Output the (x, y) coordinate of the center of the cell containing the given text.  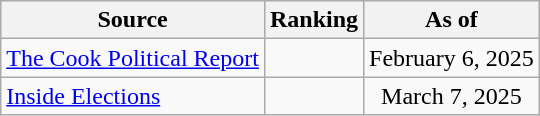
Ranking (314, 20)
Inside Elections (133, 96)
Source (133, 20)
The Cook Political Report (133, 58)
March 7, 2025 (452, 96)
As of (452, 20)
February 6, 2025 (452, 58)
